Locate the cell with the specified text and output its [X, Y] center coordinate. 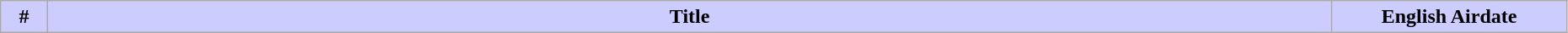
Title [689, 17]
English Airdate [1449, 17]
# [24, 17]
